Scan for the cell matching the given text and deliver its [X, Y] coordinate at center. 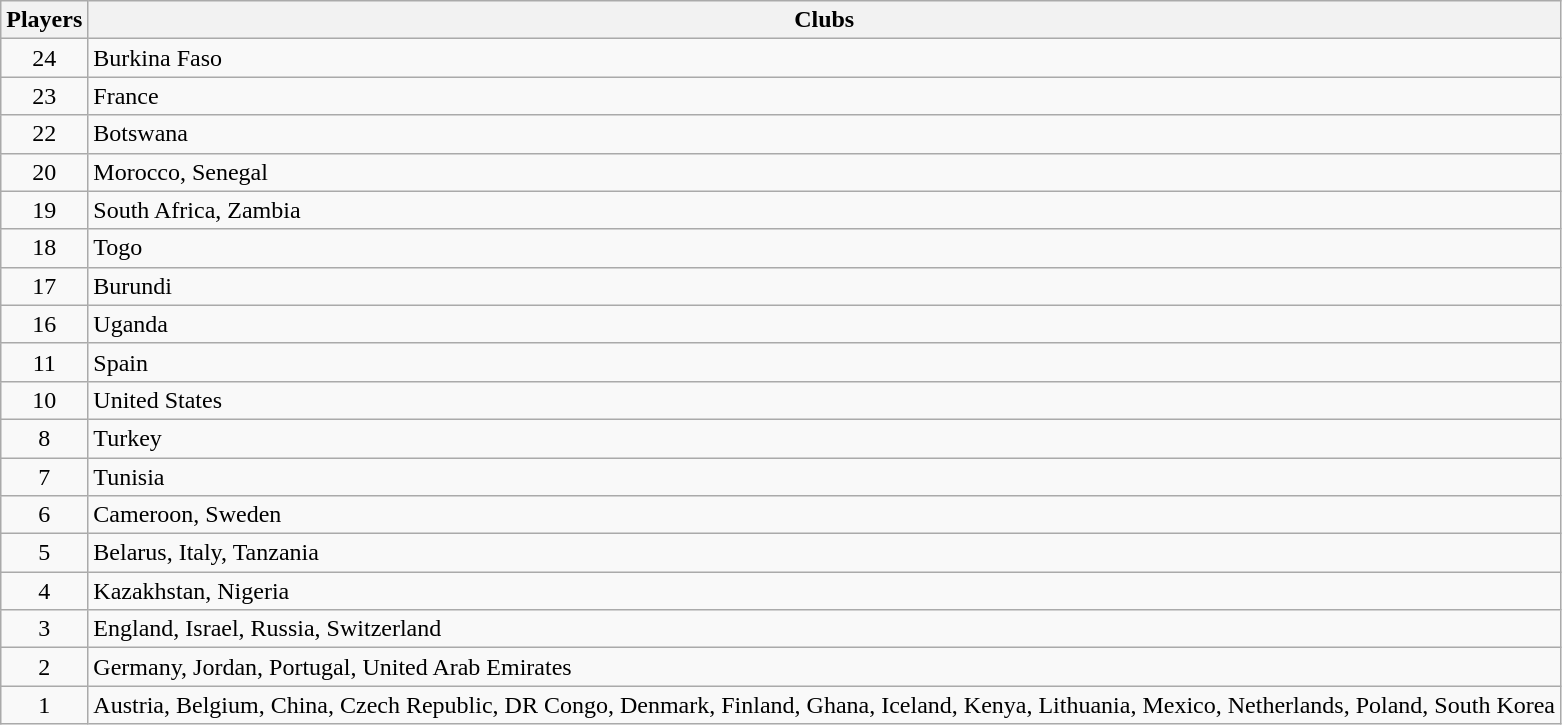
England, Israel, Russia, Switzerland [824, 629]
Belarus, Italy, Tanzania [824, 553]
17 [44, 286]
Kazakhstan, Nigeria [824, 591]
16 [44, 324]
2 [44, 667]
1 [44, 705]
Austria, Belgium, China, Czech Republic, DR Congo, Denmark, Finland, Ghana, Iceland, Kenya, Lithuania, Mexico, Netherlands, Poland, South Korea [824, 705]
Burundi [824, 286]
Spain [824, 362]
5 [44, 553]
Clubs [824, 20]
3 [44, 629]
19 [44, 210]
United States [824, 400]
22 [44, 134]
Togo [824, 248]
Uganda [824, 324]
Players [44, 20]
18 [44, 248]
20 [44, 172]
7 [44, 477]
6 [44, 515]
24 [44, 58]
Turkey [824, 438]
10 [44, 400]
8 [44, 438]
Morocco, Senegal [824, 172]
South Africa, Zambia [824, 210]
France [824, 96]
4 [44, 591]
Germany, Jordan, Portugal, United Arab Emirates [824, 667]
11 [44, 362]
Cameroon, Sweden [824, 515]
23 [44, 96]
Burkina Faso [824, 58]
Tunisia [824, 477]
Botswana [824, 134]
